Locate the cell with the specified text and output its (X, Y) center coordinate. 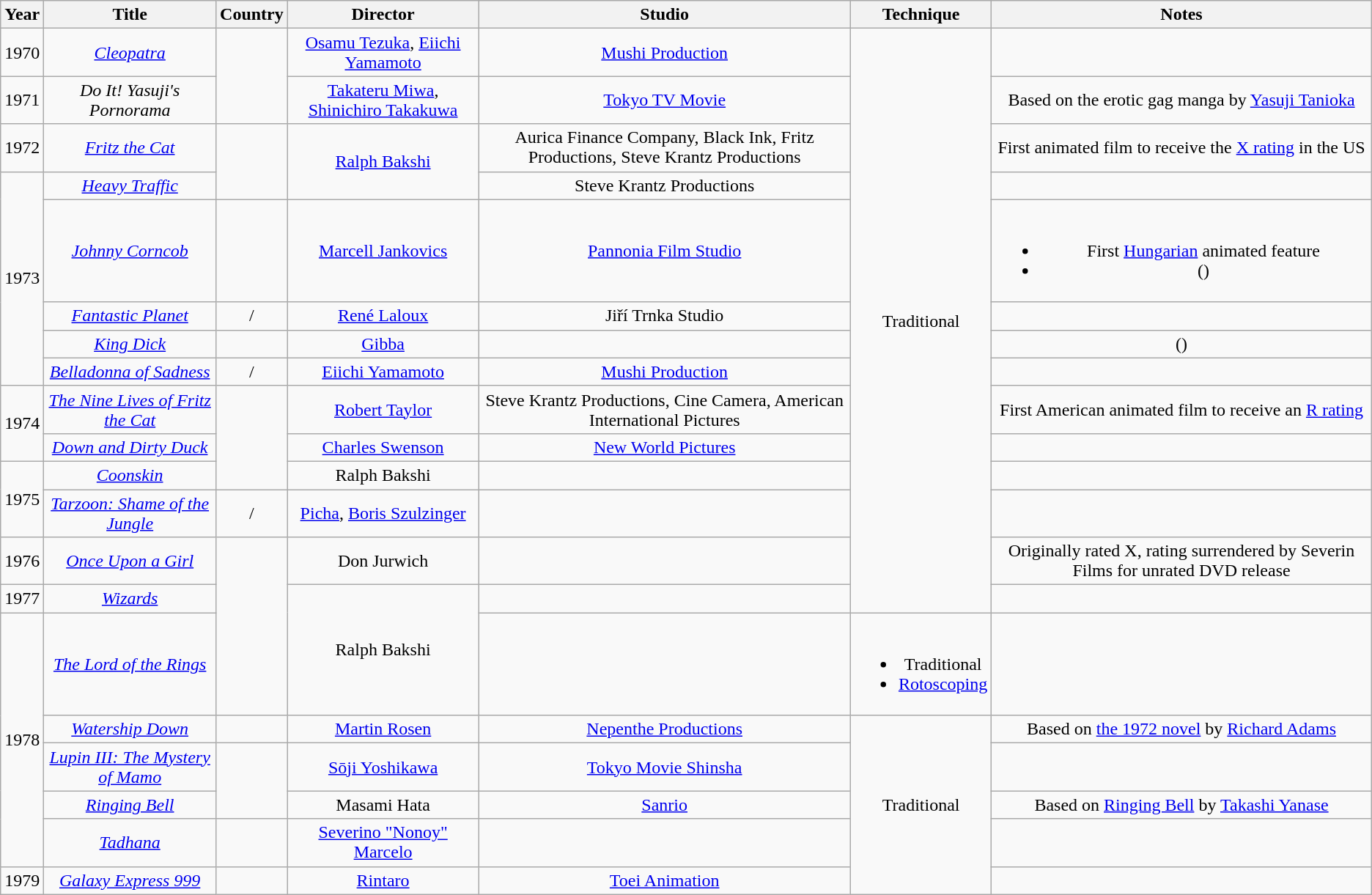
Country (252, 15)
Tadhana (130, 843)
Coonskin (130, 475)
Gibba (383, 344)
Watership Down (130, 729)
Galaxy Express 999 (130, 880)
Technique (921, 15)
Marcell Jankovics (383, 251)
Director (383, 15)
Cleopatra (130, 53)
Down and Dirty Duck (130, 447)
1975 (22, 498)
Robert Taylor (383, 409)
Steve Krantz Productions, Cine Camera, American International Pictures (664, 409)
Rintaro (383, 880)
Originally rated X, rating surrendered by Severin Films for unrated DVD release (1181, 561)
Studio (664, 15)
Belladonna of Sadness (130, 372)
1970 (22, 53)
Title (130, 15)
Tarzoon: Shame of the Jungle (130, 513)
Masami Hata (383, 805)
Don Jurwich (383, 561)
() (1181, 344)
Lupin III: The Mystery of Mamo (130, 767)
Once Upon a Girl (130, 561)
Sōji Yoshikawa (383, 767)
Pannonia Film Studio (664, 251)
Year (22, 15)
Fritz the Cat (130, 148)
TraditionalRotoscoping (921, 664)
New World Pictures (664, 447)
Eiichi Yamamoto (383, 372)
First American animated film to receive an R rating (1181, 409)
Toei Animation (664, 880)
1978 (22, 740)
Do It! Yasuji's Pornorama (130, 100)
1972 (22, 148)
Osamu Tezuka, Eiichi Yamamoto (383, 53)
Severino "Nonoy" Marcelo (383, 843)
Nepenthe Productions (664, 729)
Takateru Miwa, Shinichiro Takakuwa (383, 100)
1976 (22, 561)
Tokyo TV Movie (664, 100)
Based on the 1972 novel by Richard Adams (1181, 729)
Martin Rosen (383, 729)
1979 (22, 880)
The Lord of the Rings (130, 664)
Sanrio (664, 805)
Based on Ringing Bell by Takashi Yanase (1181, 805)
Johnny Corncob (130, 251)
First Hungarian animated feature() (1181, 251)
Wizards (130, 599)
The Nine Lives of Fritz the Cat (130, 409)
First animated film to receive the X rating in the US (1181, 148)
Fantastic Planet (130, 316)
Jiří Trnka Studio (664, 316)
1974 (22, 424)
King Dick (130, 344)
Picha, Boris Szulzinger (383, 513)
1971 (22, 100)
Charles Swenson (383, 447)
Tokyo Movie Shinsha (664, 767)
1977 (22, 599)
Steve Krantz Productions (664, 185)
Ringing Bell (130, 805)
Aurica Finance Company, Black Ink, Fritz Productions, Steve Krantz Productions (664, 148)
Based on the erotic gag manga by Yasuji Tanioka (1181, 100)
1973 (22, 279)
René Laloux (383, 316)
Heavy Traffic (130, 185)
Notes (1181, 15)
